Pinpoint the cell where the given text exists, returning its [x, y] midpoint coordinate. 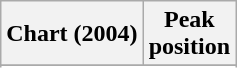
Chart (2004) [72, 34]
Peakposition [189, 34]
